Pinpoint the cell where the given text exists, returning its (x, y) midpoint coordinate. 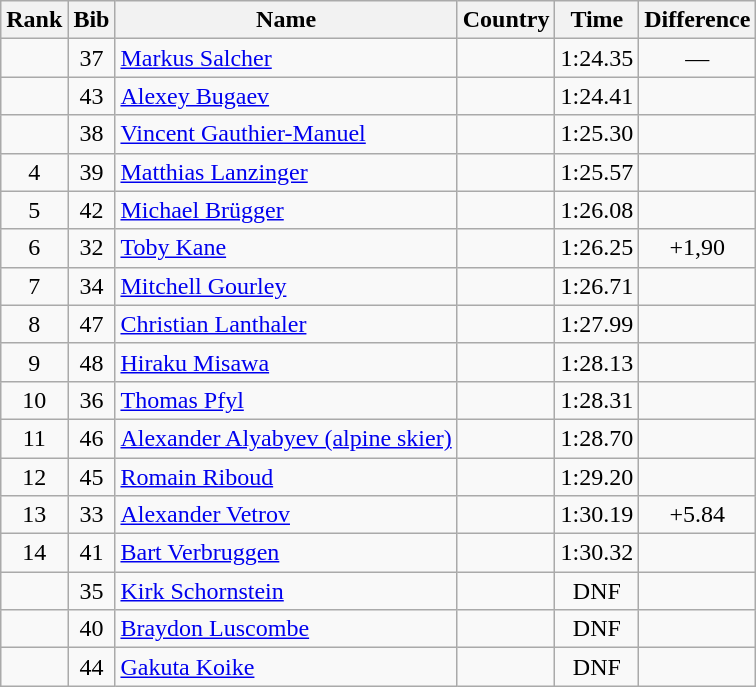
Alexey Bugaev (286, 96)
1:25.57 (597, 172)
1:27.99 (597, 324)
43 (92, 96)
Name (286, 20)
46 (92, 438)
5 (34, 210)
48 (92, 362)
9 (34, 362)
7 (34, 286)
1:29.20 (597, 477)
Kirk Schornstein (286, 591)
Vincent Gauthier-Manuel (286, 134)
1:30.19 (597, 515)
— (698, 58)
1:25.30 (597, 134)
45 (92, 477)
Braydon Luscombe (286, 629)
34 (92, 286)
1:28.13 (597, 362)
32 (92, 248)
33 (92, 515)
Michael Brügger (286, 210)
Gakuta Koike (286, 667)
Bart Verbruggen (286, 553)
Christian Lanthaler (286, 324)
1:24.41 (597, 96)
11 (34, 438)
1:28.31 (597, 400)
8 (34, 324)
12 (34, 477)
47 (92, 324)
Mitchell Gourley (286, 286)
1:26.25 (597, 248)
1:26.71 (597, 286)
4 (34, 172)
Toby Kane (286, 248)
Bib (92, 20)
44 (92, 667)
1:26.08 (597, 210)
+5.84 (698, 515)
Romain Riboud (286, 477)
Thomas Pfyl (286, 400)
36 (92, 400)
Difference (698, 20)
42 (92, 210)
Alexander Vetrov (286, 515)
1:24.35 (597, 58)
40 (92, 629)
35 (92, 591)
Country (506, 20)
39 (92, 172)
1:28.70 (597, 438)
Matthias Lanzinger (286, 172)
Alexander Alyabyev (alpine skier) (286, 438)
Hiraku Misawa (286, 362)
13 (34, 515)
Rank (34, 20)
6 (34, 248)
1:30.32 (597, 553)
+1,90 (698, 248)
37 (92, 58)
41 (92, 553)
Time (597, 20)
Markus Salcher (286, 58)
10 (34, 400)
14 (34, 553)
38 (92, 134)
